Extract the (X, Y) coordinate from the center of the cell holding the provided text.  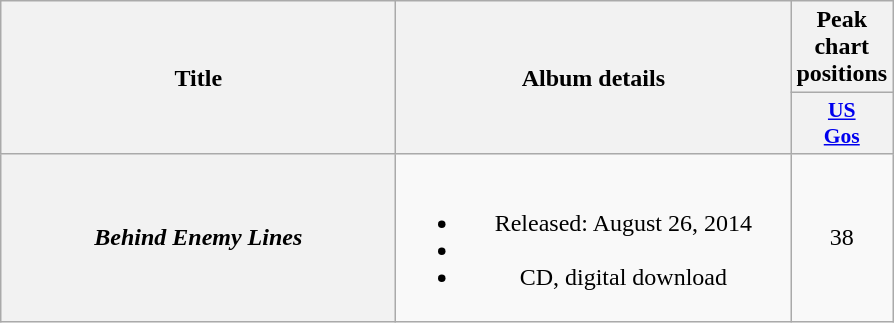
Album details (594, 78)
Behind Enemy Lines (198, 238)
USGos (842, 124)
Peak chart positions (842, 47)
38 (842, 238)
Title (198, 78)
Released: August 26, 2014CD, digital download (594, 238)
